From the cell containing the given text, extract its center point as (x, y) coordinate. 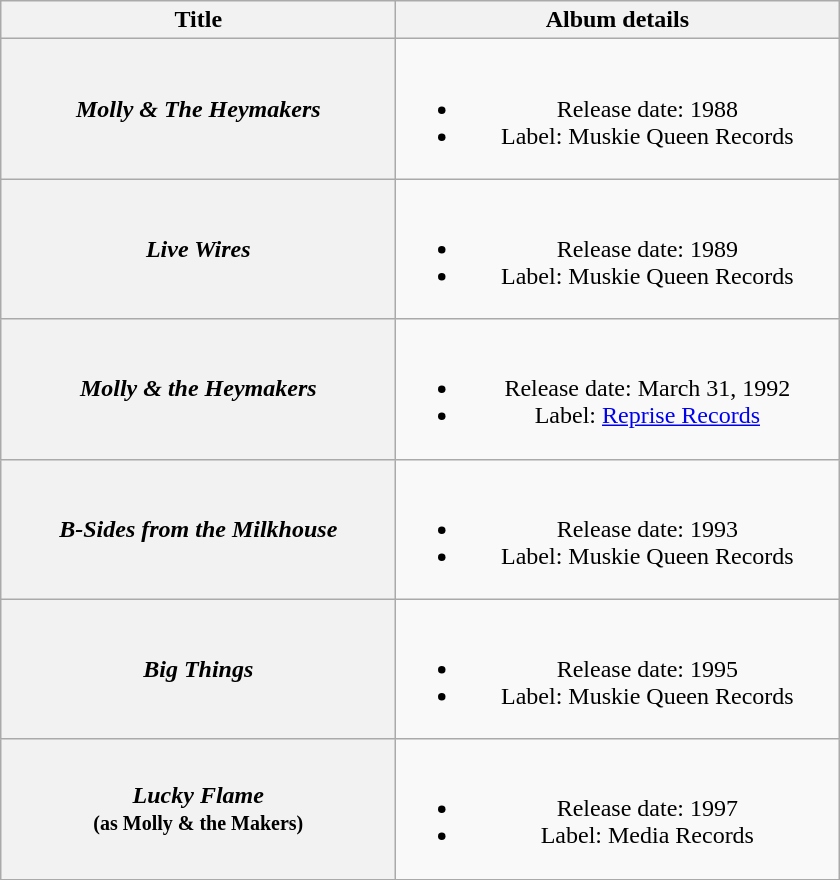
Live Wires (198, 249)
Release date: 1988Label: Muskie Queen Records (618, 109)
Title (198, 20)
Molly & the Heymakers (198, 389)
Release date: March 31, 1992Label: Reprise Records (618, 389)
Molly & The Heymakers (198, 109)
Lucky Flame(as Molly & the Makers) (198, 809)
Release date: 1997Label: Media Records (618, 809)
Album details (618, 20)
Release date: 1989Label: Muskie Queen Records (618, 249)
Release date: 1995Label: Muskie Queen Records (618, 669)
Release date: 1993Label: Muskie Queen Records (618, 529)
Big Things (198, 669)
B-Sides from the Milkhouse (198, 529)
